Return [x, y] of the center of cell containing provided text 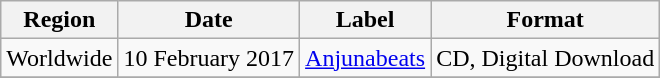
Format [546, 20]
CD, Digital Download [546, 58]
Region [60, 20]
10 February 2017 [209, 58]
Date [209, 20]
Label [366, 20]
Anjunabeats [366, 58]
Worldwide [60, 58]
